Capture the cell that displays the provided text and extract its (x, y) central coordinate. 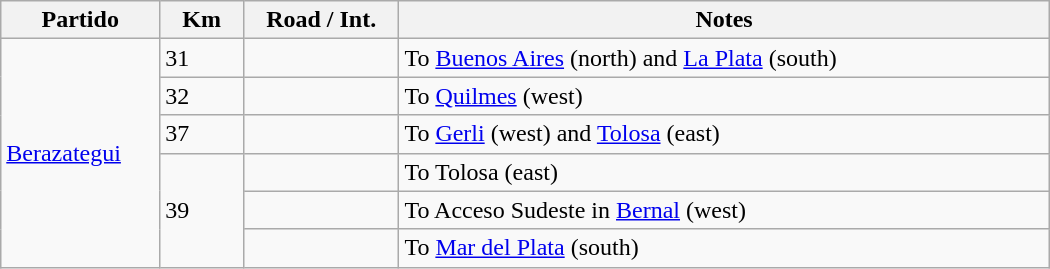
32 (202, 96)
To Mar del Plata (south) (724, 248)
37 (202, 134)
31 (202, 58)
39 (202, 210)
Notes (724, 20)
To Acceso Sudeste in Bernal (west) (724, 210)
Km (202, 20)
Road / Int. (322, 20)
To Buenos Aires (north) and La Plata (south) (724, 58)
To Gerli (west) and Tolosa (east) (724, 134)
To Quilmes (west) (724, 96)
To Tolosa (east) (724, 172)
Berazategui (80, 153)
Partido (80, 20)
